Search for the cell housing the specified text and yield its [X, Y] center coordinate. 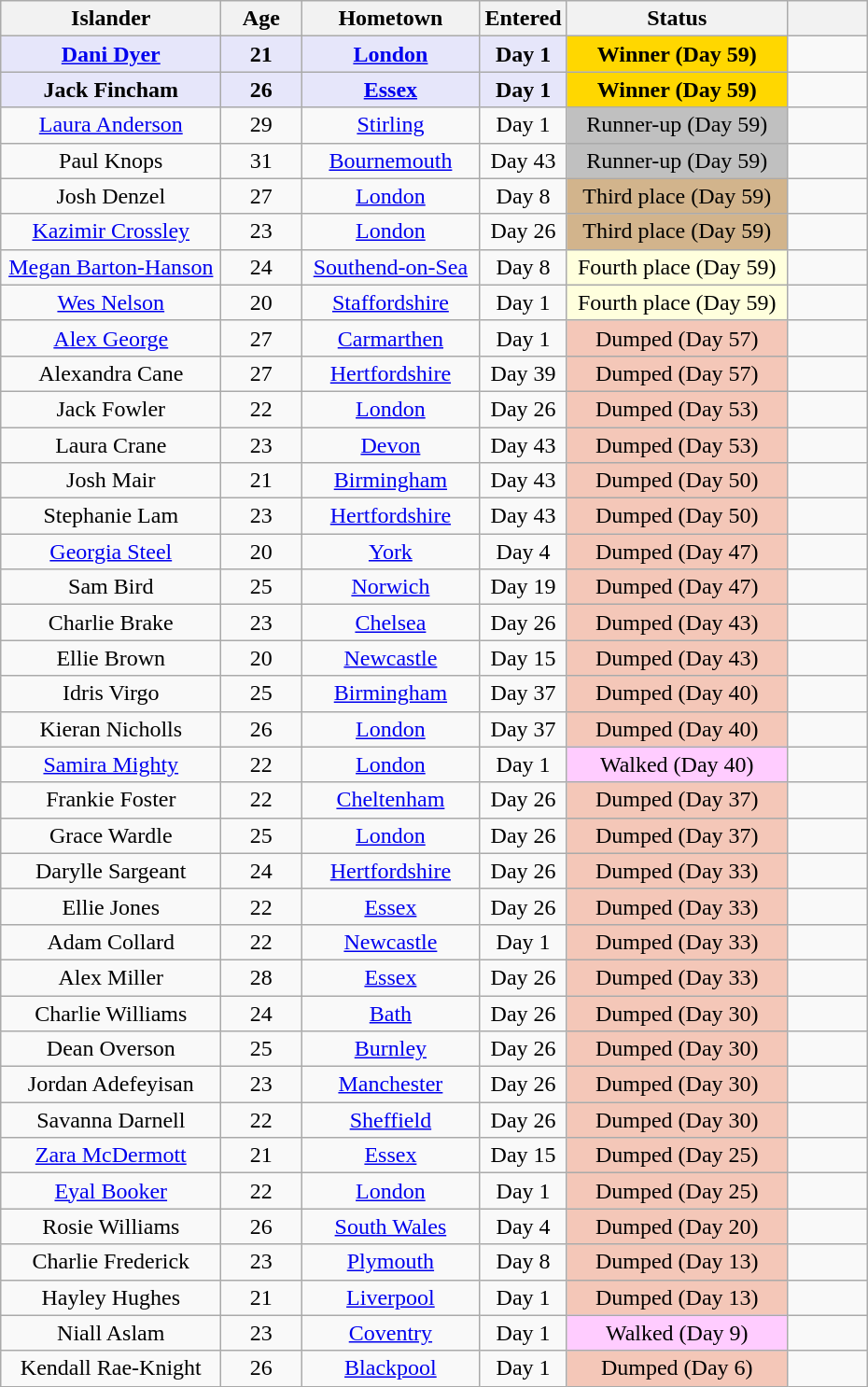
Blackpool [390, 1368]
Carmarthen [390, 338]
Kazimir Crossley [111, 231]
Dumped (Day 6) [677, 1368]
Darylle Sargeant [111, 871]
Ellie Brown [111, 658]
28 [261, 977]
Frankie Foster [111, 800]
Charlie Frederick [111, 1262]
Kieran Nicholls [111, 729]
Manchester [390, 1085]
Samira Mighty [111, 764]
Status [677, 19]
Walked (Day 40) [677, 764]
29 [261, 125]
Charlie Brake [111, 623]
Devon [390, 445]
Norwich [390, 587]
Eyal Booker [111, 1191]
Cheltenham [390, 800]
Jack Fincham [111, 90]
Alexandra Cane [111, 373]
Islander [111, 19]
Kendall Rae-Knight [111, 1368]
Rosie Williams [111, 1226]
Paul Knops [111, 161]
31 [261, 161]
Walked (Day 9) [677, 1333]
Zara McDermott [111, 1156]
Charlie Williams [111, 1013]
Jack Fowler [111, 409]
Savanna Darnell [111, 1120]
Alex George [111, 338]
South Wales [390, 1226]
Hometown [390, 19]
Stirling [390, 125]
Staffordshire [390, 302]
Adam Collard [111, 942]
Alex Miller [111, 977]
Hayley Hughes [111, 1297]
Grace Wardle [111, 835]
Wes Nelson [111, 302]
Dumped (Day 20) [677, 1226]
Josh Denzel [111, 196]
Megan Barton-Hanson [111, 267]
Idris Virgo [111, 693]
Day 19 [523, 587]
Ellie Jones [111, 906]
Sheffield [390, 1120]
Bath [390, 1013]
Plymouth [390, 1262]
Chelsea [390, 623]
Age [261, 19]
Georgia Steel [111, 552]
Day 39 [523, 373]
Josh Mair [111, 481]
Dean Overson [111, 1049]
Laura Anderson [111, 125]
Bournemouth [390, 161]
Dani Dyer [111, 54]
Jordan Adefeyisan [111, 1085]
Stephanie Lam [111, 516]
Burnley [390, 1049]
Coventry [390, 1333]
Laura Crane [111, 445]
Liverpool [390, 1297]
Sam Bird [111, 587]
Niall Aslam [111, 1333]
Entered [523, 19]
York [390, 552]
Southend-on-Sea [390, 267]
